Identify which cell holds the provided text, then report its (X, Y) central coordinate. 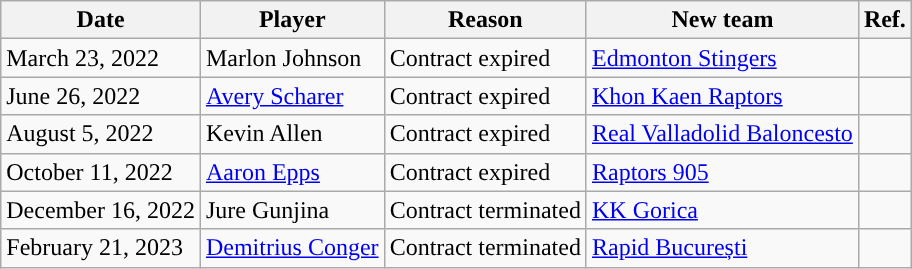
March 23, 2022 (101, 58)
Rapid București (722, 248)
Demitrius Conger (292, 248)
Jure Gunjina (292, 210)
Player (292, 20)
Edmonton Stingers (722, 58)
Real Valladolid Baloncesto (722, 134)
Reason (485, 20)
Avery Scharer (292, 96)
New team (722, 20)
February 21, 2023 (101, 248)
Raptors 905 (722, 172)
Ref. (884, 20)
Date (101, 20)
KK Gorica (722, 210)
August 5, 2022 (101, 134)
October 11, 2022 (101, 172)
Marlon Johnson (292, 58)
Khon Kaen Raptors (722, 96)
Aaron Epps (292, 172)
Kevin Allen (292, 134)
June 26, 2022 (101, 96)
December 16, 2022 (101, 210)
